Return [x, y] of the center of cell containing provided text 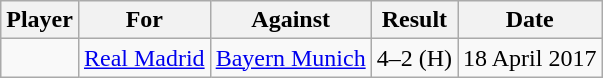
Result [414, 20]
4–2 (H) [414, 58]
Date [530, 20]
18 April 2017 [530, 58]
For [144, 20]
Player [40, 20]
Bayern Munich [290, 58]
Real Madrid [144, 58]
Against [290, 20]
